Locate the cell with the specified text and output its [x, y] center coordinate. 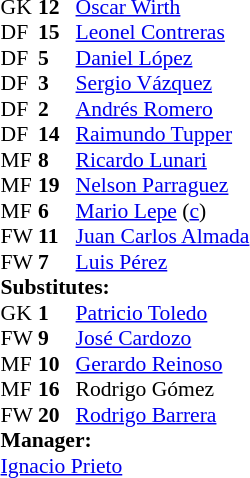
15 [57, 33]
2 [57, 109]
Rodrigo Barrera [163, 415]
10 [57, 364]
GK [20, 313]
5 [57, 58]
3 [57, 83]
Nelson Parraguez [163, 185]
20 [57, 415]
Sergio Vázquez [163, 83]
Rodrigo Gómez [163, 389]
14 [57, 135]
José Cardozo [163, 339]
Gerardo Reinoso [163, 364]
7 [57, 262]
16 [57, 389]
Substitutes: [126, 287]
Leonel Contreras [163, 33]
Ricardo Lunari [163, 160]
Juan Carlos Almada [163, 237]
Daniel López [163, 58]
Luis Pérez [163, 262]
8 [57, 160]
6 [57, 211]
9 [57, 339]
Patricio Toledo [163, 313]
11 [57, 237]
Andrés Romero [163, 109]
19 [57, 185]
Manager: [126, 441]
Raimundo Tupper [163, 135]
Mario Lepe (c) [163, 211]
1 [57, 313]
